Determine the (X, Y) coordinate at the center of the cell enclosing the given text.  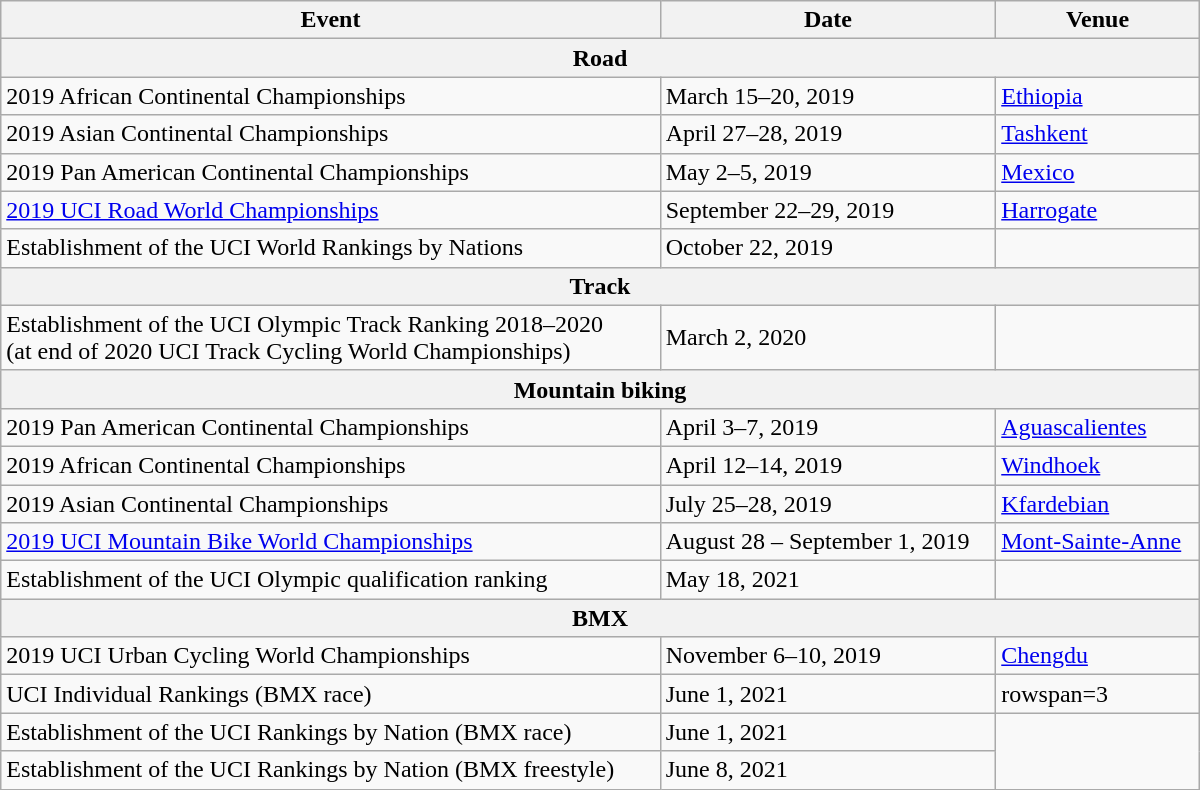
Establishment of the UCI Olympic qualification ranking (330, 580)
Establishment of the UCI Rankings by Nation (BMX race) (330, 732)
June 8, 2021 (828, 770)
Establishment of the UCI World Rankings by Nations (330, 248)
Road (600, 58)
2019 UCI Mountain Bike World Championships (330, 542)
October 22, 2019 (828, 248)
November 6–10, 2019 (828, 656)
April 12–14, 2019 (828, 465)
Establishment of the UCI Olympic Track Ranking 2018–2020(at end of 2020 UCI Track Cycling World Championships) (330, 338)
Ethiopia (1098, 96)
Track (600, 286)
May 2–5, 2019 (828, 172)
September 22–29, 2019 (828, 210)
Chengdu (1098, 656)
Tashkent (1098, 134)
Establishment of the UCI Rankings by Nation (BMX freestyle) (330, 770)
Kfardebian (1098, 503)
Venue (1098, 20)
Event (330, 20)
2019 UCI Road World Championships (330, 210)
Mont-Sainte-Anne (1098, 542)
July 25–28, 2019 (828, 503)
2019 UCI Urban Cycling World Championships (330, 656)
Harrogate (1098, 210)
March 2, 2020 (828, 338)
Mexico (1098, 172)
Aguascalientes (1098, 427)
May 18, 2021 (828, 580)
August 28 – September 1, 2019 (828, 542)
April 27–28, 2019 (828, 134)
UCI Individual Rankings (BMX race) (330, 694)
rowspan=3 (1098, 694)
Date (828, 20)
April 3–7, 2019 (828, 427)
Windhoek (1098, 465)
BMX (600, 618)
Mountain biking (600, 389)
March 15–20, 2019 (828, 96)
